Find where the given text appears and provide that cell's center as (x, y) coordinate. 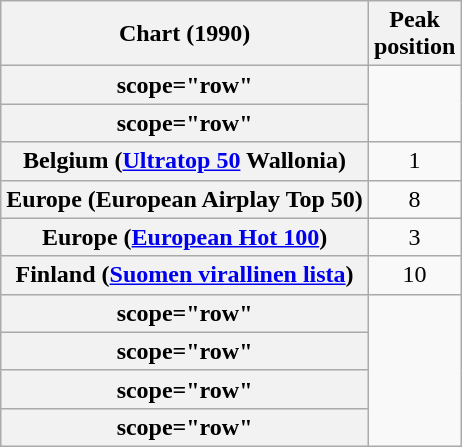
Belgium (Ultratop 50 Wallonia) (185, 161)
1 (414, 161)
Chart (1990) (185, 34)
Finland (Suomen virallinen lista) (185, 275)
10 (414, 275)
8 (414, 199)
Peakposition (414, 34)
3 (414, 237)
Europe (European Hot 100) (185, 237)
Europe (European Airplay Top 50) (185, 199)
